For the text-containing cell, return its midpoint in (X, Y) coordinate format. 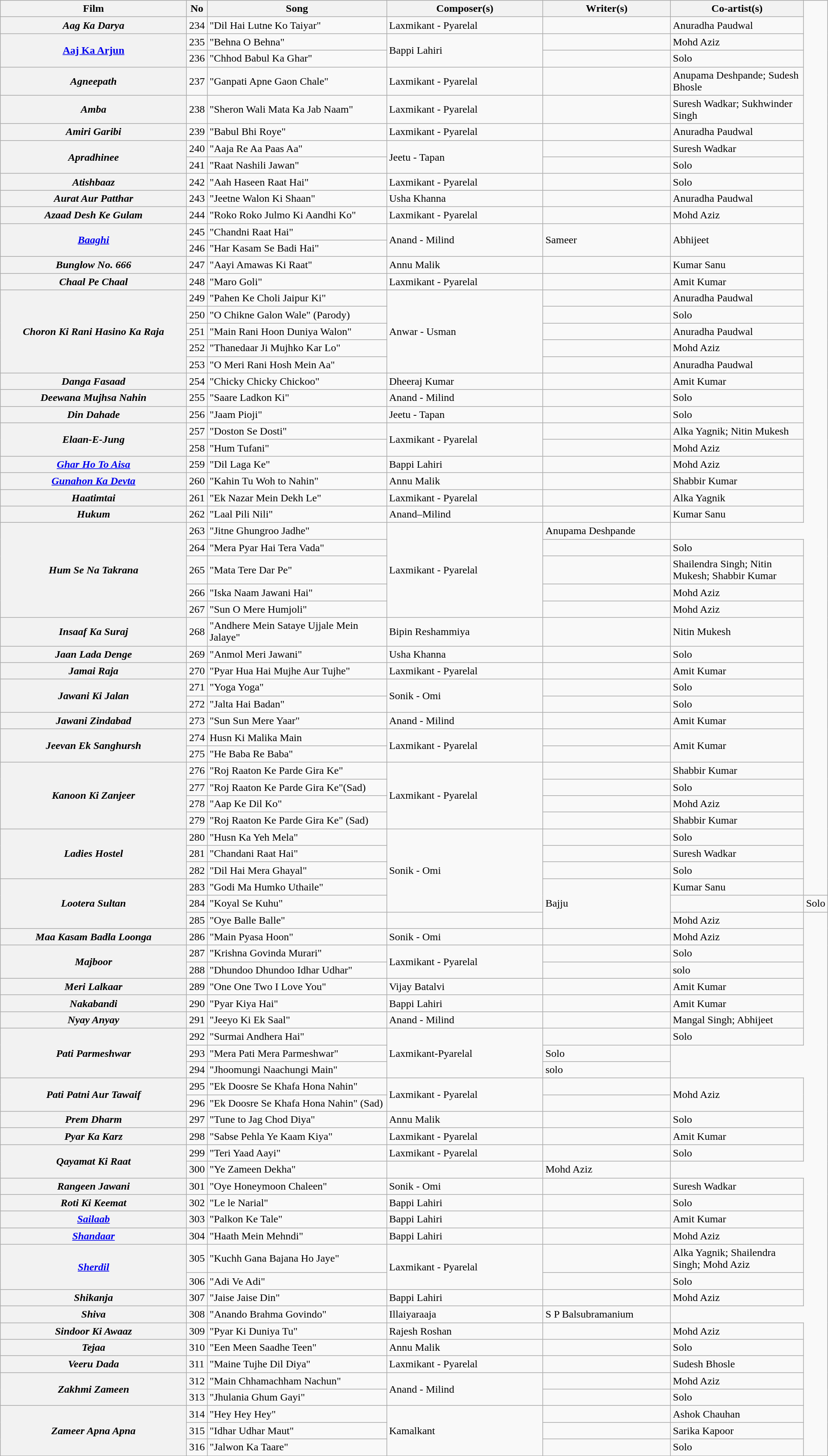
Ashok Chauhan (737, 1414)
310 (197, 1348)
Pyar Ka Karz (93, 1136)
Veeru Dada (93, 1364)
Jaan Lada Denge (93, 654)
Jawani Zindabad (93, 721)
"Palkon Ke Tale" (297, 1219)
241 (197, 165)
Deewana Mujhsa Nahin (93, 398)
Amba (93, 109)
"Jeetne Walon Ki Shaan" (297, 198)
Choron Ki Rani Hasino Ka Raja (93, 331)
Bajju (607, 904)
247 (197, 265)
"Aaja Re Aa Paas Aa" (297, 148)
268 (197, 631)
273 (197, 721)
260 (197, 481)
Laxmikant-Pyarelal (465, 1053)
Amiri Garibi (93, 132)
Haatimtai (93, 497)
Ladies Hostel (93, 854)
"Sun Sun Mere Yaar" (297, 721)
Vijay Batalvi (465, 987)
291 (197, 1020)
306 (197, 1281)
277 (197, 787)
244 (197, 215)
Aurat Aur Patthar (93, 198)
"Anmol Meri Jawani" (297, 654)
Azaad Desh Ke Gulam (93, 215)
274 (197, 737)
258 (197, 448)
"Jeeyo Ki Ek Saal" (297, 1020)
Nyay Anyay (93, 1020)
Sherdil (93, 1266)
"Ganpati Apne Gaon Chale" (297, 81)
"Yoga Yoga" (297, 687)
264 (197, 548)
"Hey Hey Hey" (297, 1414)
Pati Patni Aur Tawaif (93, 1095)
Ghar Ho To Aisa (93, 464)
"Pyar Kiya Hai" (297, 1003)
"Idhar Udhar Maut" (297, 1431)
"Raat Nashili Jawan" (297, 165)
315 (197, 1431)
278 (197, 804)
275 (197, 754)
Meri Lalkaar (93, 987)
287 (197, 953)
Sameer (607, 240)
Anwar - Usman (465, 331)
"He Baba Re Baba" (297, 754)
"Thanedaar Ji Mujhko Kar Lo" (297, 348)
"Ek Doosre Se Khafa Hona Nahin" (297, 1087)
"Godi Ma Humko Uthaile" (297, 887)
245 (197, 232)
Bunglow No. 666 (93, 265)
243 (197, 198)
"Tune to Jag Chod Diya" (297, 1120)
Alka Yagnik; Shailendra Singh; Mohd Aziz (737, 1259)
294 (197, 1070)
"Jhulania Ghum Gayi" (297, 1397)
"Husn Ka Yeh Mela" (297, 837)
237 (197, 81)
Aaj Ka Arjun (93, 50)
253 (197, 365)
"Oye Balle Balle" (297, 920)
251 (197, 331)
Atishbaaz (93, 182)
"Roj Raaton Ke Parde Gira Ke"(Sad) (297, 787)
242 (197, 182)
Anand–Milind (465, 514)
"Ye Zameen Dekha" (297, 1170)
261 (197, 497)
285 (197, 920)
"Dil Hai Lutne Ko Taiyar" (297, 25)
Sindoor Ki Awaaz (93, 1331)
"Sun O Mere Humjoli" (297, 609)
Composer(s) (465, 9)
"Maro Goli" (297, 282)
259 (197, 464)
239 (197, 132)
Chaal Pe Chaal (93, 282)
292 (197, 1036)
Co-artist(s) (737, 9)
"Pahen Ke Choli Jaipur Ki" (297, 298)
Jawani Ki Jalan (93, 696)
Shailendra Singh; Nitin Mukesh; Shabbir Kumar (737, 570)
"Chhod Babul Ka Ghar" (297, 59)
284 (197, 904)
"O Meri Rani Hosh Mein Aa" (297, 365)
"Sheron Wali Mata Ka Jab Naam" (297, 109)
302 (197, 1203)
"Andhere Mein Sataye Ujjale Mein Jalaye" (297, 631)
Sailaab (93, 1219)
Hum Se Na Takrana (93, 570)
286 (197, 937)
"Dhundoo Dhundoo Idhar Udhar" (297, 970)
Bipin Reshammiya (465, 631)
272 (197, 704)
Gunahon Ka Devta (93, 481)
Jeevan Ek Sanghursh (93, 745)
"Jalta Hai Badan" (297, 704)
"Kahin Tu Woh to Nahin" (297, 481)
265 (197, 570)
307 (197, 1297)
Anupama Deshpande; Sudesh Bhosle (737, 81)
Alka Yagnik; Nitin Mukesh (737, 431)
Din Dahade (93, 414)
"Mata Tere Dar Pe" (297, 570)
"Roj Raaton Ke Parde Gira Ke" (Sad) (297, 821)
Insaaf Ka Suraj (93, 631)
266 (197, 593)
"O Chikne Galon Wale" (Parody) (297, 315)
299 (197, 1153)
Prem Dharm (93, 1120)
Suresh Wadkar; Sukhwinder Singh (737, 109)
"Aayi Amawas Ki Raat" (297, 265)
"Jhoomungi Naachungi Main" (297, 1070)
301 (197, 1186)
Jamai Raja (93, 671)
"Anando Brahma Govindo" (297, 1314)
Lootera Sultan (93, 904)
"Een Meen Saadhe Teen" (297, 1348)
Writer(s) (607, 9)
Aag Ka Darya (93, 25)
Pati Parmeshwar (93, 1053)
"One One Two I Love You" (297, 987)
No (197, 9)
Anupama Deshpande (607, 531)
269 (197, 654)
"Chandni Raat Hai" (297, 232)
"Oye Honeymoon Chaleen" (297, 1186)
"Roj Raaton Ke Parde Gira Ke" (297, 770)
Qayamat Ki Raat (93, 1161)
"Iska Naam Jawani Hai" (297, 593)
Illaiyaraaja (465, 1314)
279 (197, 821)
314 (197, 1414)
236 (197, 59)
Hukum (93, 514)
Sarika Kapoor (737, 1431)
255 (197, 398)
289 (197, 987)
238 (197, 109)
296 (197, 1103)
290 (197, 1003)
280 (197, 837)
"Krishna Govinda Murari" (297, 953)
250 (197, 315)
288 (197, 970)
282 (197, 870)
"Doston Se Dosti" (297, 431)
Husn Ki Malika Main (297, 737)
"Har Kasam Se Badi Hai" (297, 248)
"Le le Narial" (297, 1203)
"Main Chhamachham Nachun" (297, 1381)
297 (197, 1120)
293 (197, 1053)
"Pyar Hua Hai Mujhe Aur Tujhe" (297, 671)
283 (197, 887)
Film (93, 9)
312 (197, 1381)
"Chandani Raat Hai" (297, 854)
276 (197, 770)
295 (197, 1087)
Rangeen Jawani (93, 1186)
263 (197, 531)
316 (197, 1447)
"Laal Pili Nili" (297, 514)
"Kuchh Gana Bajana Ho Jaye" (297, 1259)
308 (197, 1314)
313 (197, 1397)
Majboor (93, 962)
"Maine Tujhe Dil Diya" (297, 1364)
"Adi Ve Adi" (297, 1281)
"Jitne Ghungroo Jadhe" (297, 531)
Zakhmi Zameen (93, 1389)
300 (197, 1170)
Maa Kasam Badla Loonga (93, 937)
Shandaar (93, 1236)
246 (197, 248)
305 (197, 1259)
Apradhinee (93, 157)
"Hum Tufani" (297, 448)
Roti Ki Keemat (93, 1203)
"Behna O Behna" (297, 42)
Agneepath (93, 81)
252 (197, 348)
298 (197, 1136)
"Ek Doosre Se Khafa Hona Nahin" (Sad) (297, 1103)
Rajesh Roshan (465, 1331)
Zameer Apna Apna (93, 1431)
"Mera Pati Mera Parmeshwar" (297, 1053)
281 (197, 854)
Elaan-E-Jung (93, 439)
262 (197, 514)
304 (197, 1236)
Mangal Singh; Abhijeet (737, 1020)
270 (197, 671)
"Jalwon Ka Taare" (297, 1447)
"Jaam Pioji" (297, 414)
"Main Rani Hoon Duniya Walon" (297, 331)
249 (197, 298)
Shikanja (93, 1297)
267 (197, 609)
Song (297, 9)
Shiva (93, 1314)
"Surmai Andhera Hai" (297, 1036)
234 (197, 25)
S P Balsubramanium (607, 1314)
"Jaise Jaise Din" (297, 1297)
Sudesh Bhosle (737, 1364)
256 (197, 414)
Alka Yagnik (737, 497)
309 (197, 1331)
"Dil Hai Mera Ghayal" (297, 870)
Kamalkant (465, 1431)
Dheeraj Kumar (465, 381)
"Chicky Chicky Chickoo" (297, 381)
Baaghi (93, 240)
271 (197, 687)
"Aap Ke Dil Ko" (297, 804)
"Teri Yaad Aayi" (297, 1153)
"Roko Roko Julmo Ki Aandhi Ko" (297, 215)
"Mera Pyar Hai Tera Vada" (297, 548)
"Babul Bhi Roye" (297, 132)
Danga Fasaad (93, 381)
254 (197, 381)
303 (197, 1219)
Nitin Mukesh (737, 631)
Abhijeet (737, 240)
311 (197, 1364)
"Ek Nazar Mein Dekh Le" (297, 497)
"Haath Mein Mehndi" (297, 1236)
"Koyal Se Kuhu" (297, 904)
Kanoon Ki Zanjeer (93, 795)
"Saare Ladkon Ki" (297, 398)
"Dil Laga Ke" (297, 464)
248 (197, 282)
257 (197, 431)
235 (197, 42)
240 (197, 148)
Nakabandi (93, 1003)
"Sabse Pehla Ye Kaam Kiya" (297, 1136)
"Aah Haseen Raat Hai" (297, 182)
"Main Pyasa Hoon" (297, 937)
"Pyar Ki Duniya Tu" (297, 1331)
Tejaa (93, 1348)
